Return (x, y) of the center of cell containing provided text 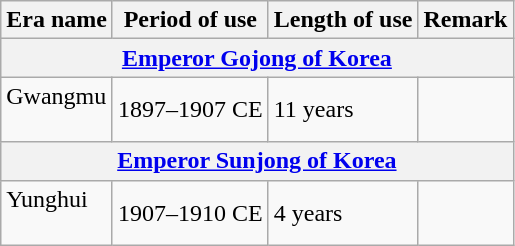
11 years (343, 110)
Remark (466, 20)
Yunghui (57, 212)
Emperor Sunjong of Korea (257, 161)
1907–1910 CE (190, 212)
Length of use (343, 20)
Era name (57, 20)
Period of use (190, 20)
4 years (343, 212)
Gwangmu (57, 110)
Emperor Gojong of Korea (257, 58)
1897–1907 CE (190, 110)
